Provide the (X, Y) coordinate of the cell's center where the given text is located.  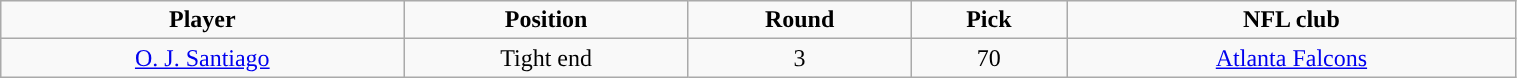
Atlanta Falcons (1292, 58)
O. J. Santiago (202, 58)
Position (546, 20)
Round (799, 20)
Pick (989, 20)
NFL club (1292, 20)
Tight end (546, 58)
3 (799, 58)
70 (989, 58)
Player (202, 20)
